Pinpoint the cell where the given text exists, returning its (x, y) midpoint coordinate. 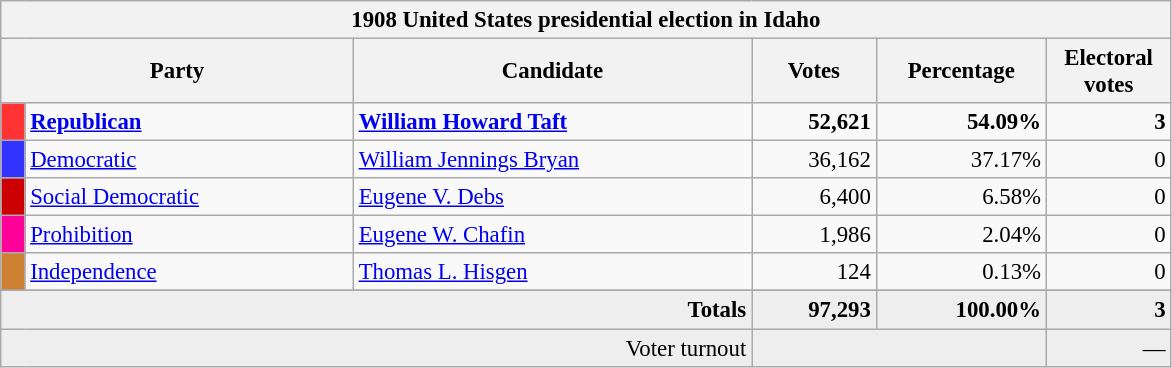
Independence (189, 273)
54.09% (961, 122)
Eugene V. Debs (552, 197)
Votes (814, 72)
6.58% (961, 197)
Democratic (189, 160)
Percentage (961, 72)
1908 United States presidential election in Idaho (586, 20)
Prohibition (189, 235)
Totals (376, 310)
52,621 (814, 122)
37.17% (961, 160)
1,986 (814, 235)
Thomas L. Hisgen (552, 273)
Republican (189, 122)
6,400 (814, 197)
124 (814, 273)
Voter turnout (376, 348)
2.04% (961, 235)
William Jennings Bryan (552, 160)
Social Democratic (189, 197)
100.00% (961, 310)
36,162 (814, 160)
Party (178, 72)
William Howard Taft (552, 122)
0.13% (961, 273)
97,293 (814, 310)
Eugene W. Chafin (552, 235)
Candidate (552, 72)
— (1108, 348)
Electoral votes (1108, 72)
